Determine the (X, Y) coordinate at the center of the cell enclosing the given text.  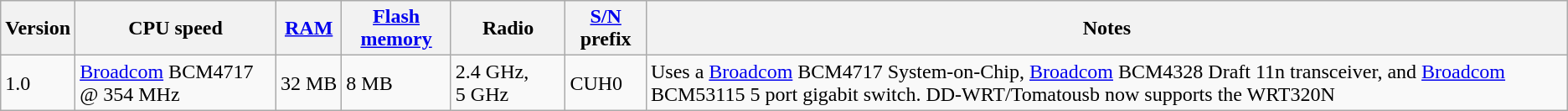
RAM (308, 29)
Flash memory (396, 29)
Broadcom BCM4717 @ 354 MHz (176, 82)
1.0 (39, 82)
8 MB (396, 82)
2.4 GHz, 5 GHz (508, 82)
Version (39, 29)
32 MB (308, 82)
Radio (508, 29)
S/N prefix (606, 29)
Notes (1106, 29)
CPU speed (176, 29)
CUH0 (606, 82)
